Search for the cell housing the specified text and yield its [x, y] center coordinate. 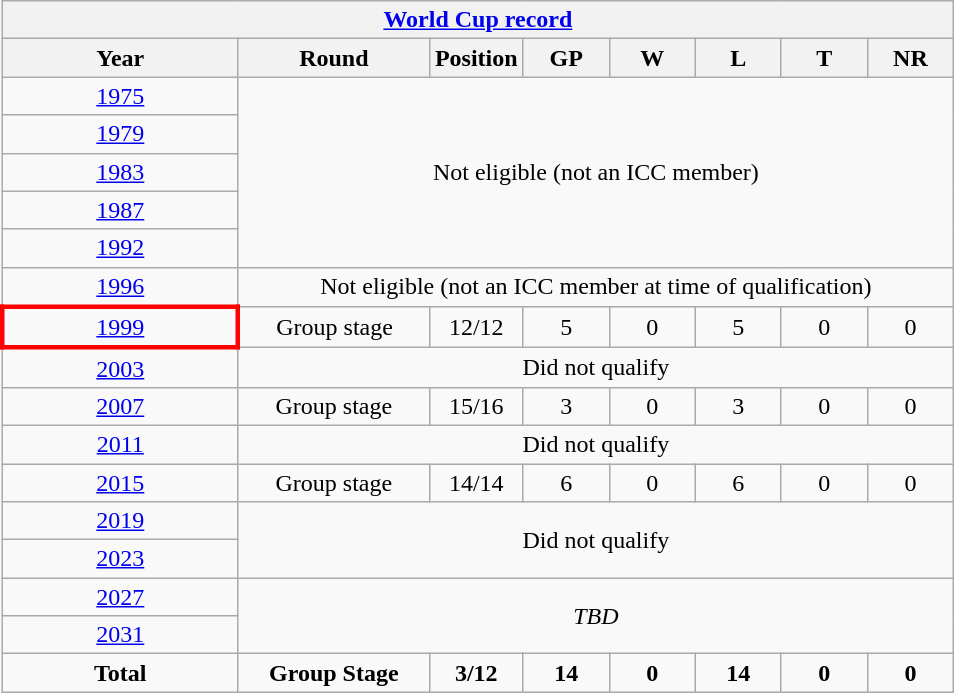
1999 [120, 328]
GP [566, 58]
TBD [596, 616]
W [652, 58]
2031 [120, 635]
1975 [120, 96]
L [738, 58]
15/16 [476, 406]
12/12 [476, 328]
Not eligible (not an ICC member at time of qualification) [596, 287]
Group Stage [334, 673]
1996 [120, 287]
1992 [120, 248]
2023 [120, 559]
1979 [120, 134]
Position [476, 58]
Not eligible (not an ICC member) [596, 172]
Year [120, 58]
1983 [120, 172]
Total [120, 673]
2027 [120, 597]
2011 [120, 444]
Round [334, 58]
2007 [120, 406]
3/12 [476, 673]
2015 [120, 483]
World Cup record [478, 20]
T [824, 58]
2003 [120, 368]
14/14 [476, 483]
1987 [120, 210]
2019 [120, 521]
NR [910, 58]
